Provide the [x, y] coordinate of the cell's center where the given text is located.  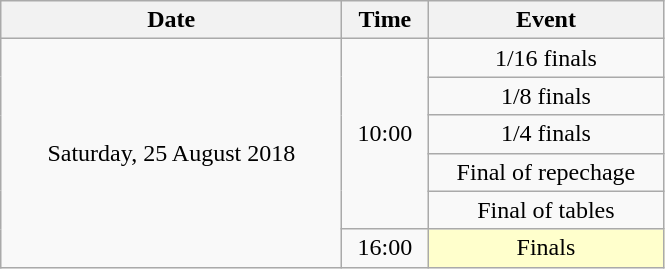
10:00 [385, 134]
Final of tables [546, 210]
Event [546, 20]
Date [172, 20]
1/8 finals [546, 96]
Saturday, 25 August 2018 [172, 153]
Time [385, 20]
Finals [546, 248]
Final of repechage [546, 172]
1/4 finals [546, 134]
16:00 [385, 248]
1/16 finals [546, 58]
